Extract the (x, y) coordinate from the center of the cell holding the provided text.  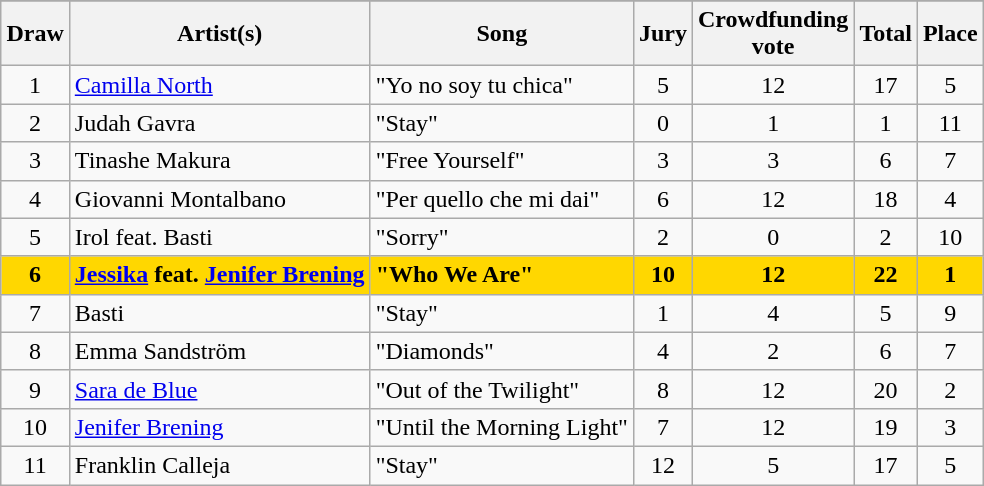
Jessika feat. Jenifer Brening (220, 275)
Sara de Blue (220, 389)
Total (886, 34)
Song (502, 34)
19 (886, 427)
Place (950, 34)
"Free Yourself" (502, 161)
22 (886, 275)
Tinashe Makura (220, 161)
"Yo no soy tu chica" (502, 85)
Crowdfundingvote (774, 34)
"Who We Are" (502, 275)
Irol feat. Basti (220, 237)
Judah Gavra (220, 123)
"Per quello che mi dai" (502, 199)
Draw (35, 34)
20 (886, 389)
Camilla North (220, 85)
Jury (662, 34)
"Until the Morning Light" (502, 427)
Basti (220, 313)
18 (886, 199)
Giovanni Montalbano (220, 199)
Emma Sandström (220, 351)
Jenifer Brening (220, 427)
"Out of the Twilight" (502, 389)
Artist(s) (220, 34)
"Sorry" (502, 237)
Franklin Calleja (220, 465)
"Diamonds" (502, 351)
